Pinpoint the cell where the given text exists, returning its [x, y] midpoint coordinate. 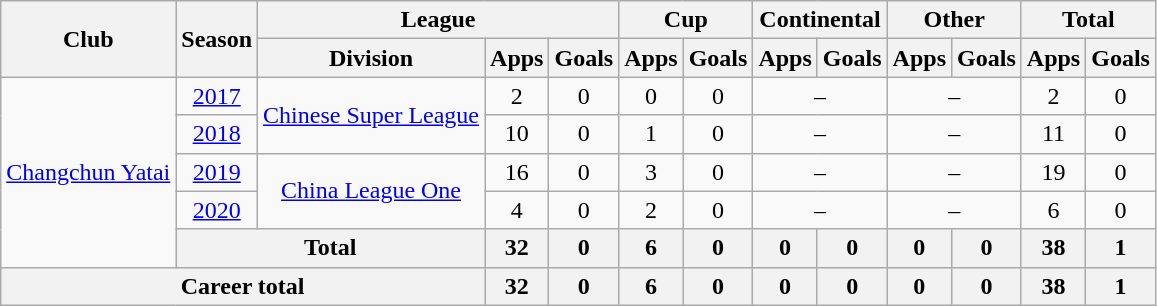
2019 [217, 172]
Chinese Super League [372, 115]
10 [517, 134]
Season [217, 39]
Changchun Yatai [88, 172]
Other [954, 20]
11 [1053, 134]
2017 [217, 96]
China League One [372, 191]
Career total [243, 286]
League [438, 20]
4 [517, 210]
3 [651, 172]
Division [372, 58]
2020 [217, 210]
2018 [217, 134]
Cup [686, 20]
Club [88, 39]
19 [1053, 172]
16 [517, 172]
Continental [820, 20]
